Output the [X, Y] coordinate of the center of the cell containing the given text.  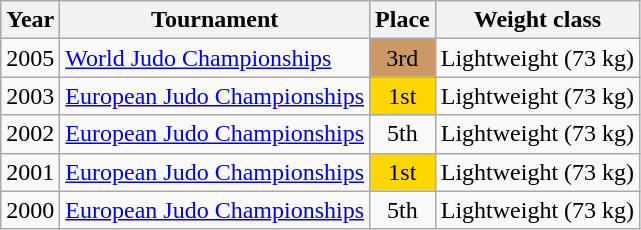
Weight class [537, 20]
2005 [30, 58]
2003 [30, 96]
2002 [30, 134]
Tournament [215, 20]
World Judo Championships [215, 58]
2001 [30, 172]
Place [403, 20]
2000 [30, 210]
3rd [403, 58]
Year [30, 20]
